Search for the cell housing the specified text and yield its (x, y) center coordinate. 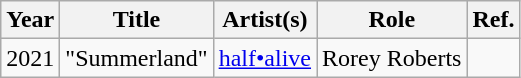
Ref. (494, 20)
2021 (30, 58)
Year (30, 20)
Rorey Roberts (392, 58)
Title (136, 20)
half•alive (264, 58)
Role (392, 20)
"Summerland" (136, 58)
Artist(s) (264, 20)
